Scan for the cell matching the given text and deliver its (x, y) coordinate at center. 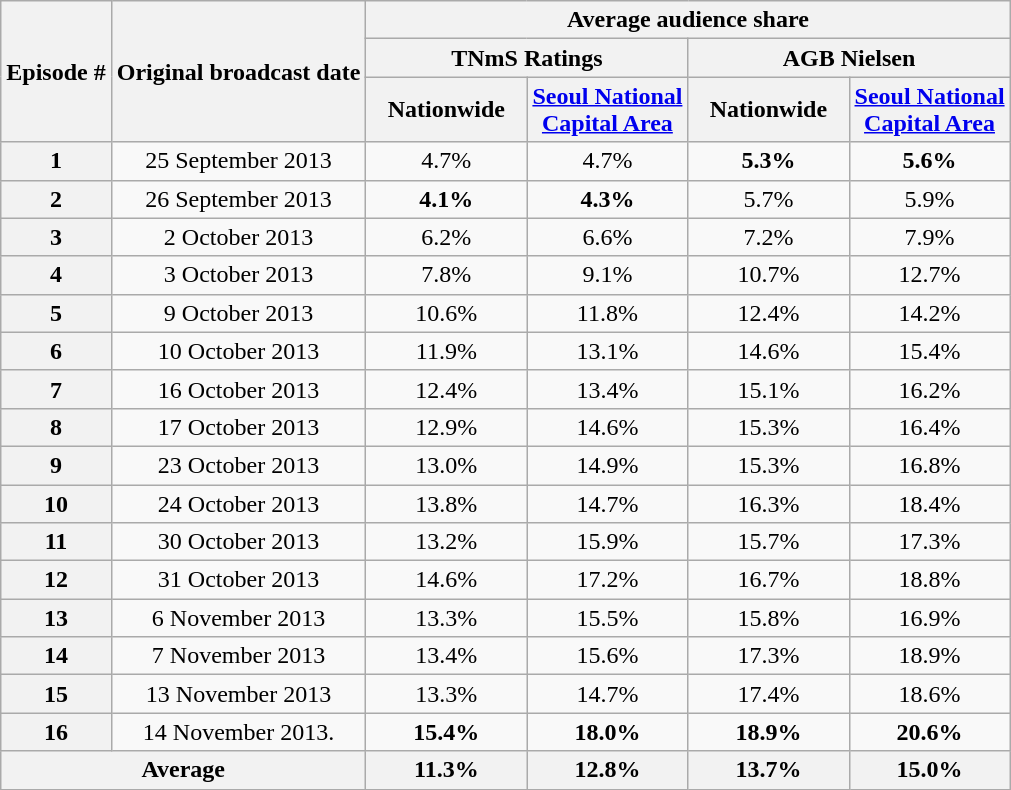
31 October 2013 (238, 580)
11.9% (446, 351)
4.1% (446, 199)
30 October 2013 (238, 542)
Episode # (56, 72)
18.6% (930, 694)
14 (56, 656)
6.6% (608, 237)
18.0% (608, 732)
13.1% (608, 351)
6.2% (446, 237)
15.8% (768, 618)
16.8% (930, 465)
2 (56, 199)
16 October 2013 (238, 389)
15.9% (608, 542)
18.8% (930, 580)
12.7% (930, 275)
AGB Nielsen (849, 58)
24 October 2013 (238, 503)
Original broadcast date (238, 72)
11.8% (608, 313)
15.1% (768, 389)
14 November 2013. (238, 732)
16.4% (930, 427)
25 September 2013 (238, 161)
4 (56, 275)
18.4% (930, 503)
2 October 2013 (238, 237)
23 October 2013 (238, 465)
5.3% (768, 161)
12.8% (608, 770)
17.4% (768, 694)
14.9% (608, 465)
26 September 2013 (238, 199)
10 (56, 503)
7 November 2013 (238, 656)
Average audience share (688, 20)
4.3% (608, 199)
7.9% (930, 237)
9 October 2013 (238, 313)
13 (56, 618)
16.9% (930, 618)
1 (56, 161)
16.3% (768, 503)
Average (184, 770)
7.8% (446, 275)
5.6% (930, 161)
13.2% (446, 542)
10.7% (768, 275)
8 (56, 427)
11.3% (446, 770)
10.6% (446, 313)
3 (56, 237)
7.2% (768, 237)
17.2% (608, 580)
9.1% (608, 275)
5.9% (930, 199)
16.7% (768, 580)
10 October 2013 (238, 351)
20.6% (930, 732)
16 (56, 732)
6 (56, 351)
9 (56, 465)
15.7% (768, 542)
15.6% (608, 656)
13 November 2013 (238, 694)
12 (56, 580)
TNmS Ratings (527, 58)
13.8% (446, 503)
16.2% (930, 389)
7 (56, 389)
13.0% (446, 465)
12.9% (446, 427)
5 (56, 313)
6 November 2013 (238, 618)
15 (56, 694)
15.5% (608, 618)
14.2% (930, 313)
5.7% (768, 199)
11 (56, 542)
15.0% (930, 770)
17 October 2013 (238, 427)
3 October 2013 (238, 275)
13.7% (768, 770)
